Identify which cell holds the provided text, then report its (X, Y) central coordinate. 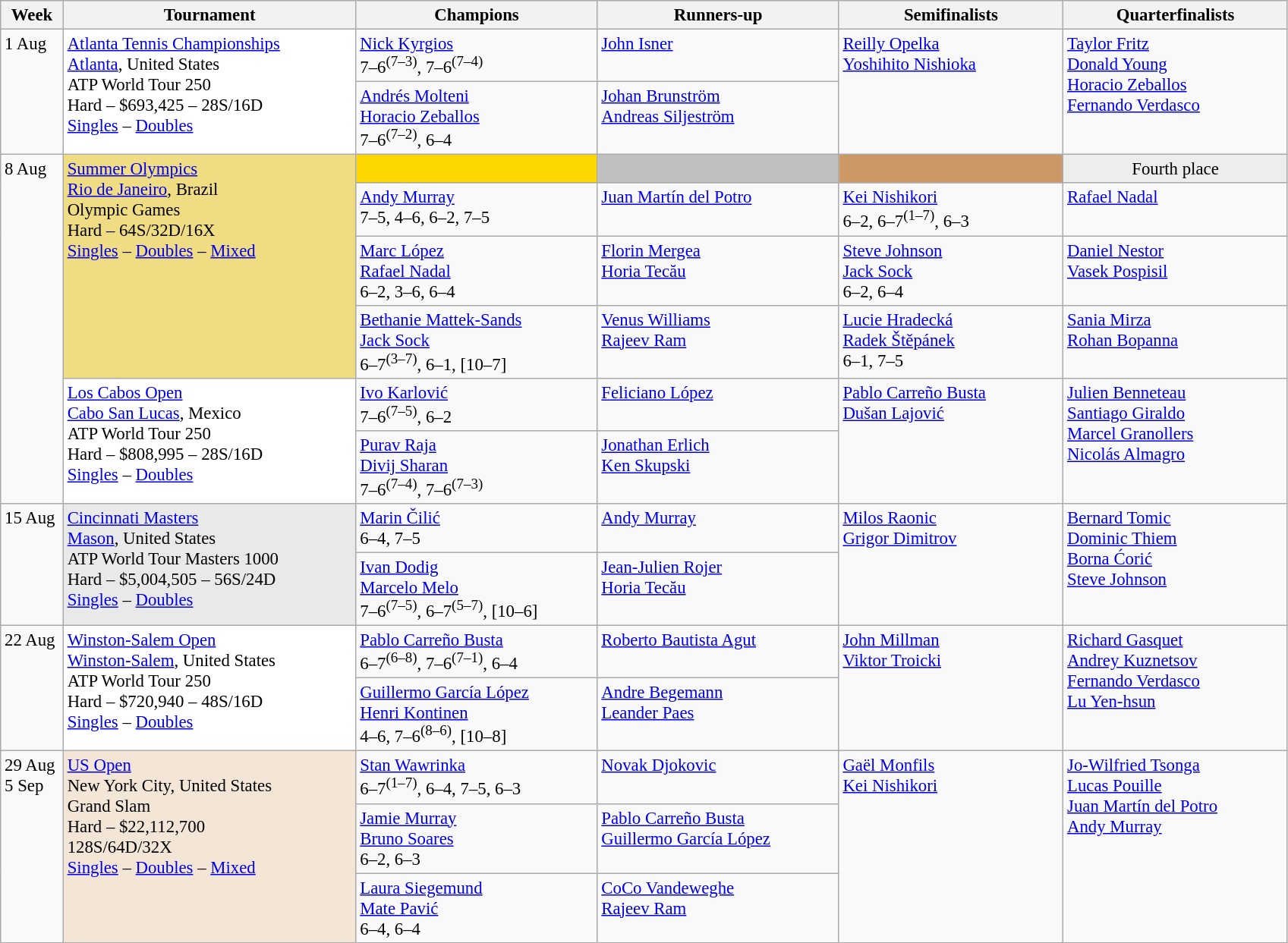
22 Aug (32, 689)
Johan Brunström Andreas Siljeström (718, 118)
Atlanta Tennis Championships Atlanta, United StatesATP World Tour 250Hard – $693,425 – 28S/16DSingles – Doubles (209, 93)
Jean-Julien Rojer Horia Tecău (718, 589)
Milos Raonic Grigor Dimitrov (951, 564)
Bethanie Mattek-Sands Jack Sock6–7(3–7), 6–1, [10–7] (477, 341)
Florin Mergea Horia Tecău (718, 271)
Lucie Hradecká Radek Štěpánek6–1, 7–5 (951, 341)
Fourth place (1176, 169)
Andrés Molteni Horacio Zeballos 7–6(7–2), 6–4 (477, 118)
Stan Wawrinka 6–7(1–7), 6–4, 7–5, 6–3 (477, 777)
Nick Kyrgios7–6(7–3), 7–6(7–4) (477, 56)
Los Cabos Open Cabo San Lucas, MexicoATP World Tour 250Hard – $808,995 – 28S/16DSingles – Doubles (209, 440)
Week (32, 15)
29 Aug5 Sep (32, 847)
Rafael Nadal (1176, 209)
John Millman Viktor Troicki (951, 689)
Laura Siegemund Mate Pavić6–4, 6–4 (477, 908)
1 Aug (32, 93)
Feliciano López (718, 404)
Semifinalists (951, 15)
Pablo Carreño Busta6–7(6–8), 7–6(7–1), 6–4 (477, 652)
Andy Murray7–5, 4–6, 6–2, 7–5 (477, 209)
Winston-Salem Open Winston-Salem, United States ATP World Tour 250Hard – $720,940 – 48S/16DSingles – Doubles (209, 689)
Quarterfinalists (1176, 15)
Pablo Carreño Busta Dušan Lajović (951, 440)
Marin Čilić6–4, 7–5 (477, 528)
Steve Johnson Jack Sock6–2, 6–4 (951, 271)
Jonathan Erlich Ken Skupski (718, 467)
Champions (477, 15)
Novak Djokovic (718, 777)
US Open New York City, United StatesGrand SlamHard – $22,112,700128S/64D/32XSingles – Doubles – Mixed (209, 847)
Julien Benneteau Santiago Giraldo Marcel Granollers Nicolás Almagro (1176, 440)
Runners-up (718, 15)
Tournament (209, 15)
Jamie Murray Bruno Soares6–2, 6–3 (477, 838)
Gaël Monfils Kei Nishikori (951, 847)
Daniel Nestor Vasek Pospisil (1176, 271)
Juan Martín del Potro (718, 209)
Reilly Opelka Yoshihito Nishioka (951, 93)
8 Aug (32, 329)
Guillermo García López Henri Kontinen 4–6, 7–6(8–6), [10–8] (477, 715)
Ivan Dodig Marcelo Melo 7–6(7–5), 6–7(5–7), [10–6] (477, 589)
Sania Mirza Rohan Bopanna (1176, 341)
Andy Murray (718, 528)
Venus Williams Rajeev Ram (718, 341)
John Isner (718, 56)
15 Aug (32, 564)
Marc López Rafael Nadal6–2, 3–6, 6–4 (477, 271)
Summer Olympics Rio de Janeiro, BrazilOlympic GamesHard – 64S/32D/16XSingles – Doubles – Mixed (209, 267)
Kei Nishikori6–2, 6–7(1–7), 6–3 (951, 209)
CoCo Vandeweghe Rajeev Ram (718, 908)
Richard Gasquet Andrey Kuznetsov Fernando Verdasco Lu Yen-hsun (1176, 689)
Andre Begemann Leander Paes (718, 715)
Bernard Tomic Dominic Thiem Borna Ćorić Steve Johnson (1176, 564)
Cincinnati Masters Mason, United StatesATP World Tour Masters 1000Hard – $5,004,505 – 56S/24DSingles – Doubles (209, 564)
Ivo Karlović7–6(7–5), 6–2 (477, 404)
Taylor Fritz Donald Young Horacio Zeballos Fernando Verdasco (1176, 93)
Roberto Bautista Agut (718, 652)
Jo-Wilfried Tsonga Lucas Pouille Juan Martín del Potro Andy Murray (1176, 847)
Pablo Carreño Busta Guillermo García López (718, 838)
Purav Raja Divij Sharan7–6(7–4), 7–6(7–3) (477, 467)
